Return [x, y] of the center of cell containing provided text 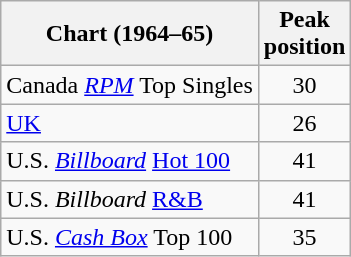
Chart (1964–65) [130, 34]
UK [130, 123]
26 [304, 123]
U.S. Billboard R&B [130, 199]
Canada RPM Top Singles [130, 85]
U.S. Cash Box Top 100 [130, 237]
U.S. Billboard Hot 100 [130, 161]
30 [304, 85]
35 [304, 237]
Peakposition [304, 34]
